From the cell containing the given text, extract its center point as (x, y) coordinate. 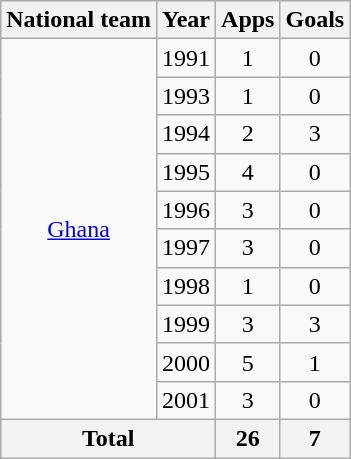
2 (248, 134)
Year (186, 20)
Ghana (79, 230)
1997 (186, 248)
4 (248, 172)
2001 (186, 400)
Total (108, 438)
1998 (186, 286)
1991 (186, 58)
1993 (186, 96)
1996 (186, 210)
5 (248, 362)
Goals (315, 20)
National team (79, 20)
Apps (248, 20)
1994 (186, 134)
2000 (186, 362)
1999 (186, 324)
1995 (186, 172)
7 (315, 438)
26 (248, 438)
